Search for the cell housing the specified text and yield its (X, Y) center coordinate. 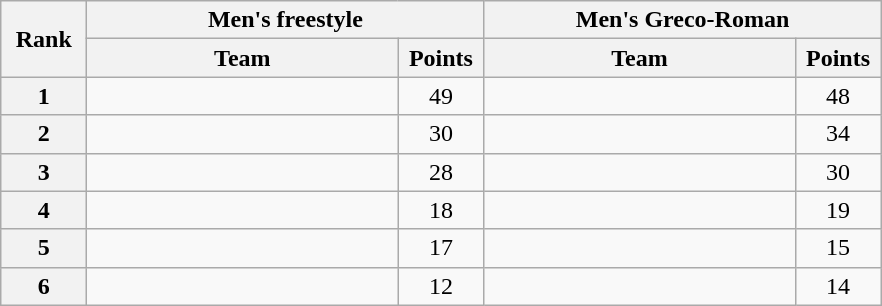
18 (441, 210)
15 (838, 248)
14 (838, 286)
48 (838, 96)
17 (441, 248)
Men's Greco-Roman (682, 20)
19 (838, 210)
28 (441, 172)
5 (44, 248)
49 (441, 96)
3 (44, 172)
Men's freestyle (286, 20)
2 (44, 134)
1 (44, 96)
6 (44, 286)
34 (838, 134)
4 (44, 210)
Rank (44, 39)
12 (441, 286)
